Return the [X, Y] coordinate for the center point of the cell that contains the specified text.  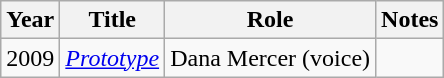
Notes [410, 20]
Prototype [112, 58]
2009 [30, 58]
Role [270, 20]
Year [30, 20]
Title [112, 20]
Dana Mercer (voice) [270, 58]
